Pinpoint the cell where the given text exists, returning its [x, y] midpoint coordinate. 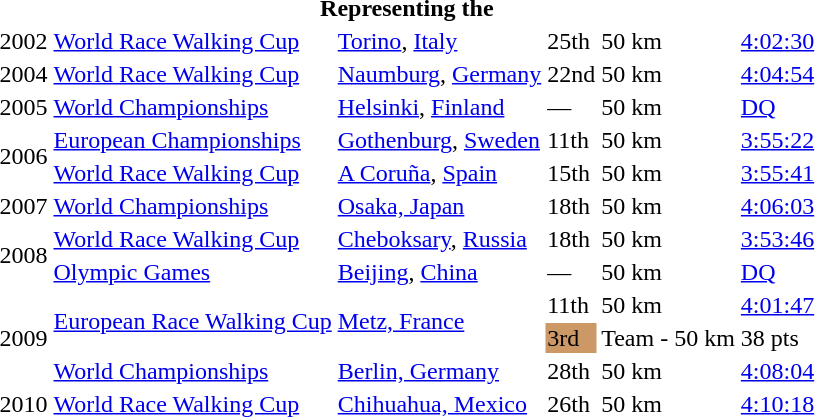
4:06:03 [777, 206]
4:08:04 [777, 371]
Olympic Games [192, 272]
Gothenburg, Sweden [440, 140]
22nd [572, 74]
Helsinki, Finland [440, 107]
4:04:54 [777, 74]
Naumburg, Germany [440, 74]
3rd [572, 338]
4:02:30 [777, 41]
Metz, France [440, 322]
Torino, Italy [440, 41]
4:01:47 [777, 305]
3:53:46 [777, 239]
European Race Walking Cup [192, 322]
Team - 50 km [668, 338]
Cheboksary, Russia [440, 239]
3:55:22 [777, 140]
25th [572, 41]
European Championships [192, 140]
A Coruña, Spain [440, 173]
Beijing, China [440, 272]
Osaka, Japan [440, 206]
Berlin, Germany [440, 371]
3:55:41 [777, 173]
38 pts [777, 338]
28th [572, 371]
15th [572, 173]
